Identify which cell holds the provided text, then report its [X, Y] central coordinate. 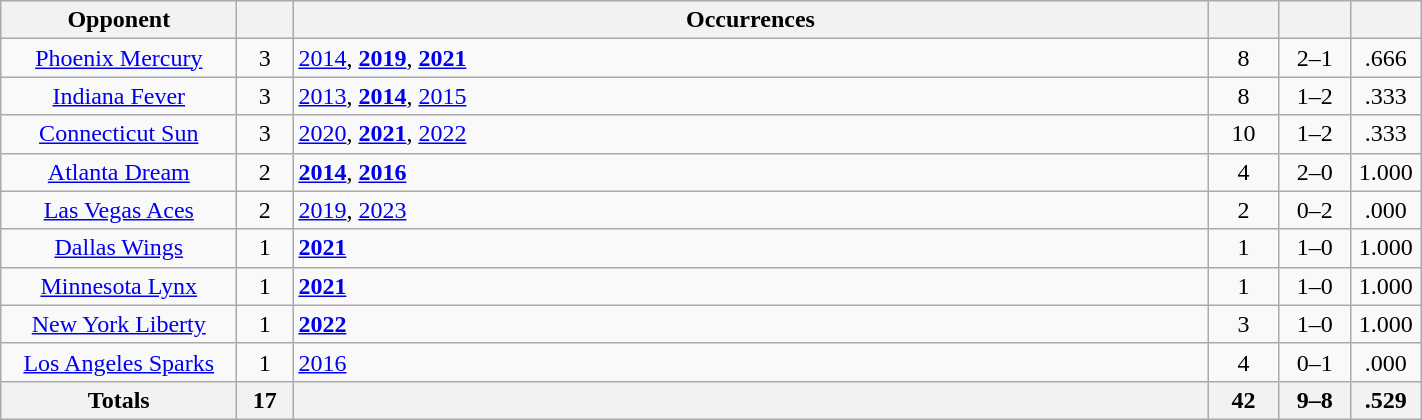
.529 [1386, 400]
10 [1244, 134]
2013, 2014, 2015 [750, 96]
2014, 2016 [750, 172]
Atlanta Dream [119, 172]
9–8 [1314, 400]
Opponent [119, 20]
0–1 [1314, 362]
Totals [119, 400]
2–0 [1314, 172]
42 [1244, 400]
17 [265, 400]
Occurrences [750, 20]
Connecticut Sun [119, 134]
Dallas Wings [119, 248]
Phoenix Mercury [119, 58]
New York Liberty [119, 324]
Minnesota Lynx [119, 286]
Los Angeles Sparks [119, 362]
2014, 2019, 2021 [750, 58]
2019, 2023 [750, 210]
Indiana Fever [119, 96]
2020, 2021, 2022 [750, 134]
2016 [750, 362]
0–2 [1314, 210]
2–1 [1314, 58]
Las Vegas Aces [119, 210]
.666 [1386, 58]
2022 [750, 324]
